For the text-containing cell, return its midpoint in (x, y) coordinate format. 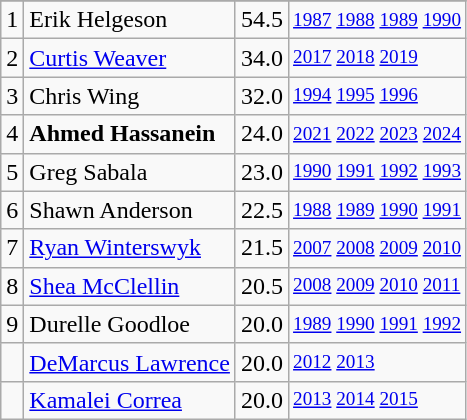
DeMarcus Lawrence (130, 362)
6 (12, 210)
Erik Helgeson (130, 20)
32.0 (262, 96)
Shea McClellin (130, 286)
2017 2018 2019 (376, 58)
22.5 (262, 210)
Ryan Winterswyk (130, 248)
1990 1991 1992 1993 (376, 172)
1988 1989 1990 1991 (376, 210)
2013 2014 2015 (376, 400)
2012 2013 (376, 362)
4 (12, 134)
2007 2008 2009 2010 (376, 248)
2008 2009 2010 2011 (376, 286)
Durelle Goodloe (130, 324)
Curtis Weaver (130, 58)
7 (12, 248)
2 (12, 58)
1 (12, 20)
Chris Wing (130, 96)
Kamalei Correa (130, 400)
2021 2022 2023 2024 (376, 134)
Greg Sabala (130, 172)
3 (12, 96)
1989 1990 1991 1992 (376, 324)
24.0 (262, 134)
Shawn Anderson (130, 210)
1994 1995 1996 (376, 96)
Ahmed Hassanein (130, 134)
20.5 (262, 286)
5 (12, 172)
8 (12, 286)
54.5 (262, 20)
34.0 (262, 58)
9 (12, 324)
23.0 (262, 172)
21.5 (262, 248)
1987 1988 1989 1990 (376, 20)
